Pinpoint the cell where the given text exists, returning its [X, Y] midpoint coordinate. 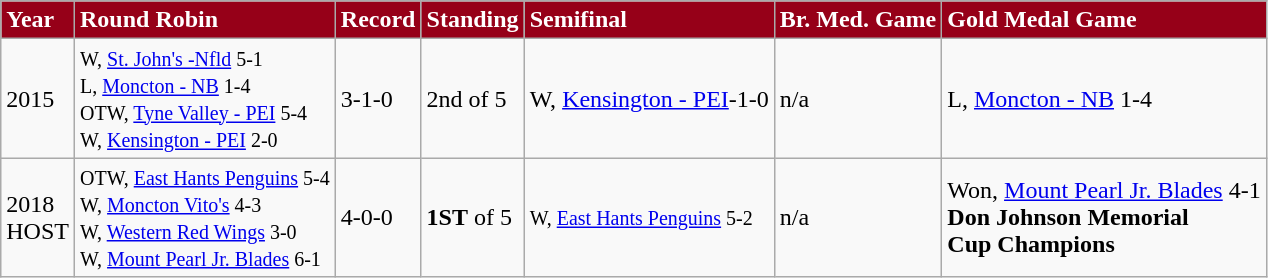
2015 [38, 98]
Gold Medal Game [1104, 20]
Round Robin [204, 20]
W, East Hants Penguins 5-2 [649, 218]
Record [378, 20]
W, Kensington - PEI-1-0 [649, 98]
3-1-0 [378, 98]
Semifinal [649, 20]
L, Moncton - NB 1-4 [1104, 98]
Won, Mount Pearl Jr. Blades 4-1Don Johnson Memorial Cup Champions [1104, 218]
4-0-0 [378, 218]
Br. Med. Game [858, 20]
Standing [472, 20]
Year [38, 20]
2018HOST [38, 218]
2nd of 5 [472, 98]
1ST of 5 [472, 218]
W, St. John's -Nfld 5-1L, Moncton - NB 1-4OTW, Tyne Valley - PEI 5-4W, Kensington - PEI 2-0 [204, 98]
OTW, East Hants Penguins 5-4W, Moncton Vito's 4-3W, Western Red Wings 3-0W, Mount Pearl Jr. Blades 6-1 [204, 218]
